Determine the [X, Y] coordinate at the center of the cell enclosing the given text.  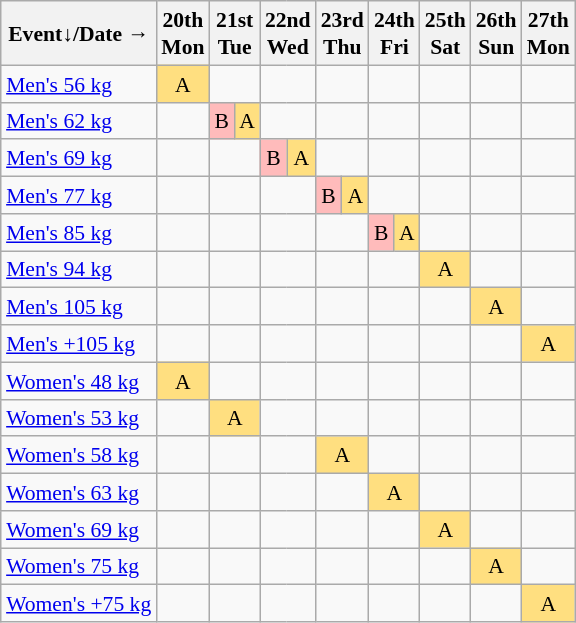
21stTue [235, 33]
27thMon [548, 33]
25thSat [446, 33]
Event↓/Date → [78, 33]
Men's 85 kg [78, 232]
23rdThu [342, 33]
Women's +75 kg [78, 604]
Men's 62 kg [78, 120]
Men's +105 kg [78, 344]
Men's 105 kg [78, 306]
Women's 75 kg [78, 566]
20thMon [182, 33]
Women's 48 kg [78, 380]
26thSun [496, 33]
Men's 56 kg [78, 84]
22ndWed [288, 33]
Men's 94 kg [78, 268]
Women's 53 kg [78, 418]
Men's 69 kg [78, 158]
Men's 77 kg [78, 194]
Women's 69 kg [78, 528]
Women's 63 kg [78, 492]
24thFri [394, 33]
Women's 58 kg [78, 454]
